Locate the cell with the specified text and output its (X, Y) center coordinate. 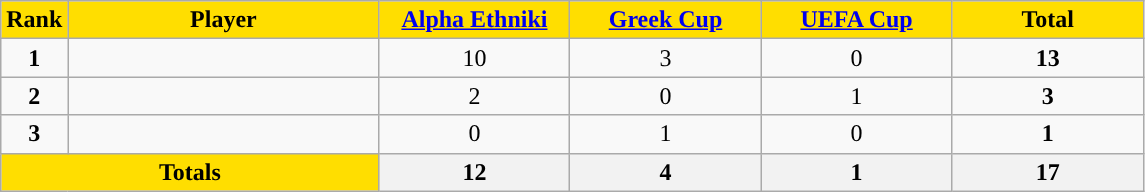
17 (1048, 172)
Rank (34, 20)
12 (474, 172)
13 (1048, 58)
UEFA Cup (856, 20)
4 (666, 172)
Alpha Ethniki (474, 20)
10 (474, 58)
Total (1048, 20)
Greek Cup (666, 20)
Totals (190, 172)
Player (224, 20)
